Find where the given text appears and provide that cell's center as (x, y) coordinate. 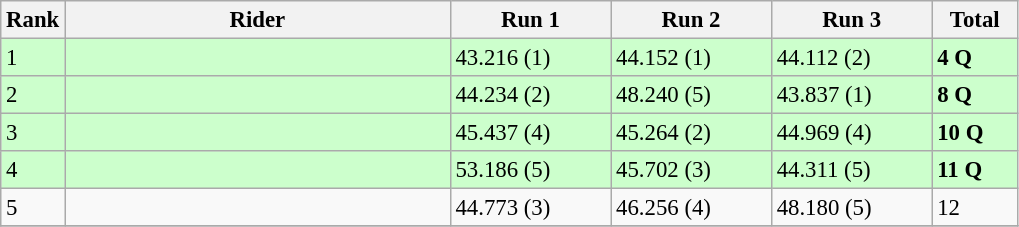
44.234 (2) (530, 95)
Total (975, 20)
45.702 (3) (692, 170)
11 Q (975, 170)
44.311 (5) (852, 170)
45.437 (4) (530, 133)
5 (33, 208)
44.112 (2) (852, 58)
Run 3 (852, 20)
3 (33, 133)
43.837 (1) (852, 95)
1 (33, 58)
44.969 (4) (852, 133)
43.216 (1) (530, 58)
48.180 (5) (852, 208)
48.240 (5) (692, 95)
Run 2 (692, 20)
53.186 (5) (530, 170)
4 (33, 170)
Run 1 (530, 20)
46.256 (4) (692, 208)
Rider (258, 20)
8 Q (975, 95)
44.773 (3) (530, 208)
44.152 (1) (692, 58)
45.264 (2) (692, 133)
12 (975, 208)
2 (33, 95)
4 Q (975, 58)
Rank (33, 20)
10 Q (975, 133)
